Pinpoint the cell where the given text exists, returning its (x, y) midpoint coordinate. 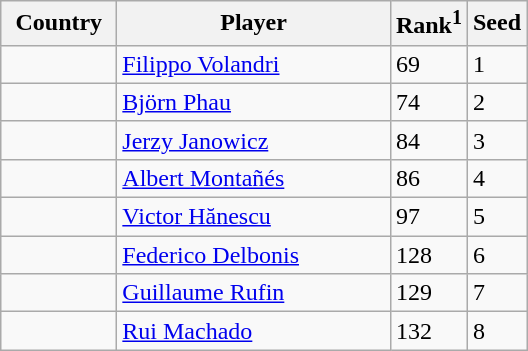
2 (496, 102)
128 (428, 255)
129 (428, 293)
Guillaume Rufin (254, 293)
Björn Phau (254, 102)
Rank1 (428, 24)
Player (254, 24)
7 (496, 293)
84 (428, 140)
Seed (496, 24)
Victor Hănescu (254, 217)
Filippo Volandri (254, 64)
3 (496, 140)
86 (428, 178)
Jerzy Janowicz (254, 140)
6 (496, 255)
132 (428, 331)
69 (428, 64)
4 (496, 178)
8 (496, 331)
Federico Delbonis (254, 255)
97 (428, 217)
Country (59, 24)
1 (496, 64)
5 (496, 217)
74 (428, 102)
Albert Montañés (254, 178)
Rui Machado (254, 331)
